Find where the given text appears and provide that cell's center as [X, Y] coordinate. 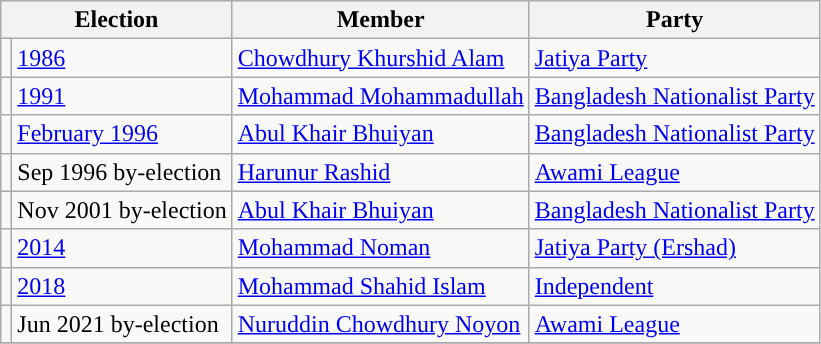
February 1996 [122, 134]
Mohammad Mohammadullah [380, 96]
2014 [122, 248]
Jatiya Party (Ershad) [674, 248]
Mohammad Shahid Islam [380, 286]
Party [674, 20]
2018 [122, 286]
1991 [122, 96]
Election [116, 20]
Jun 2021 by-election [122, 324]
Member [380, 20]
Jatiya Party [674, 58]
1986 [122, 58]
Sep 1996 by-election [122, 172]
Independent [674, 286]
Nuruddin Chowdhury Noyon [380, 324]
Harunur Rashid [380, 172]
Mohammad Noman [380, 248]
Chowdhury Khurshid Alam [380, 58]
Nov 2001 by-election [122, 210]
